Locate the cell with the specified text and output its [x, y] center coordinate. 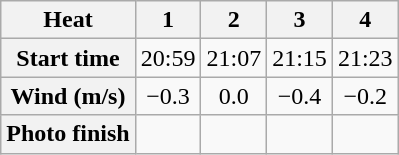
3 [300, 20]
−0.2 [365, 96]
Start time [68, 58]
−0.4 [300, 96]
0.0 [234, 96]
21:23 [365, 58]
20:59 [168, 58]
21:15 [300, 58]
2 [234, 20]
Wind (m/s) [68, 96]
Heat [68, 20]
21:07 [234, 58]
1 [168, 20]
4 [365, 20]
−0.3 [168, 96]
Photo finish [68, 134]
